Scan for the cell matching the given text and deliver its [x, y] coordinate at center. 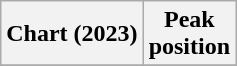
Peakposition [189, 34]
Chart (2023) [72, 34]
